Search for the cell housing the specified text and yield its (X, Y) center coordinate. 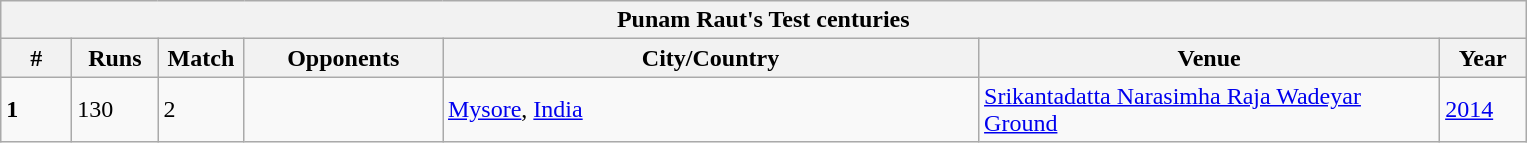
2 (201, 110)
Runs (115, 58)
Srikantadatta Narasimha Raja Wadeyar Ground (1210, 110)
Match (201, 58)
1 (36, 110)
# (36, 58)
2014 (1483, 110)
130 (115, 110)
City/Country (710, 58)
Punam Raut's Test centuries (764, 20)
Opponents (344, 58)
Year (1483, 58)
Mysore, India (710, 110)
Venue (1210, 58)
